Return (x, y) of the center of cell containing provided text 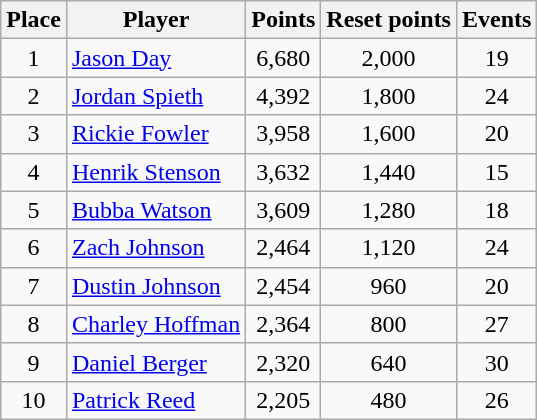
3,632 (284, 172)
4,392 (284, 96)
Henrik Stenson (156, 172)
10 (34, 400)
15 (496, 172)
27 (496, 324)
5 (34, 210)
Reset points (389, 20)
4 (34, 172)
2,205 (284, 400)
Zach Johnson (156, 248)
Dustin Johnson (156, 286)
Points (284, 20)
2,464 (284, 248)
30 (496, 362)
800 (389, 324)
1,120 (389, 248)
480 (389, 400)
2,364 (284, 324)
1,440 (389, 172)
Daniel Berger (156, 362)
6,680 (284, 58)
2 (34, 96)
1 (34, 58)
9 (34, 362)
Charley Hoffman (156, 324)
Player (156, 20)
2,454 (284, 286)
Place (34, 20)
6 (34, 248)
26 (496, 400)
Bubba Watson (156, 210)
7 (34, 286)
960 (389, 286)
Rickie Fowler (156, 134)
19 (496, 58)
3,609 (284, 210)
Jason Day (156, 58)
8 (34, 324)
Jordan Spieth (156, 96)
Events (496, 20)
1,280 (389, 210)
Patrick Reed (156, 400)
1,800 (389, 96)
18 (496, 210)
640 (389, 362)
1,600 (389, 134)
3,958 (284, 134)
3 (34, 134)
2,320 (284, 362)
2,000 (389, 58)
